Identify which cell holds the provided text, then report its [x, y] central coordinate. 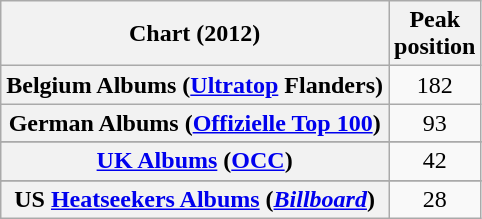
93 [434, 123]
US Heatseekers Albums (Billboard) [195, 199]
Peakposition [434, 34]
UK Albums (OCC) [195, 161]
28 [434, 199]
Belgium Albums (Ultratop Flanders) [195, 85]
182 [434, 85]
Chart (2012) [195, 34]
German Albums (Offizielle Top 100) [195, 123]
42 [434, 161]
